Return the (x, y) coordinate for the center point of the cell that contains the specified text.  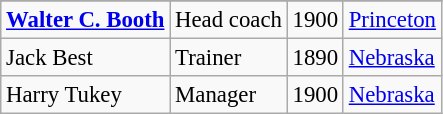
Harry Tukey (86, 95)
Manager (228, 95)
Princeton (392, 20)
Walter C. Booth (86, 20)
Trainer (228, 58)
Jack Best (86, 58)
Head coach (228, 20)
1890 (315, 58)
